Identify which cell holds the provided text, then report its [x, y] central coordinate. 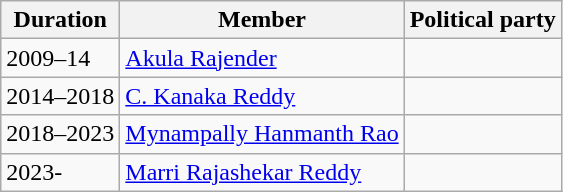
Member [262, 20]
2009–14 [60, 58]
Marri Rajashekar Reddy [262, 172]
C. Kanaka Reddy [262, 96]
Duration [60, 20]
Political party [482, 20]
2018–2023 [60, 134]
Mynampally Hanmanth Rao [262, 134]
Akula Rajender [262, 58]
2023- [60, 172]
2014–2018 [60, 96]
